Capture the cell that displays the provided text and extract its (x, y) central coordinate. 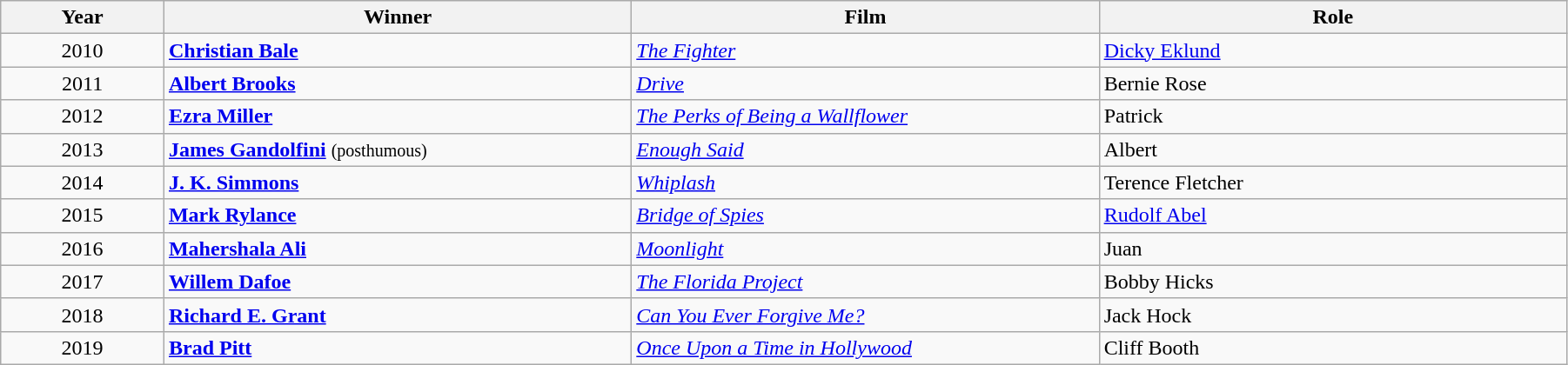
Patrick (1333, 116)
Dicky Eklund (1333, 50)
Mark Rylance (397, 216)
Terence Fletcher (1333, 182)
Albert Brooks (397, 83)
Drive (865, 83)
J. K. Simmons (397, 182)
2017 (83, 282)
Winner (397, 17)
The Perks of Being a Wallflower (865, 116)
Mahershala Ali (397, 249)
Richard E. Grant (397, 315)
2019 (83, 348)
Bernie Rose (1333, 83)
Whiplash (865, 182)
Willem Dafoe (397, 282)
2015 (83, 216)
2012 (83, 116)
Once Upon a Time in Hollywood (865, 348)
2010 (83, 50)
Year (83, 17)
2016 (83, 249)
Cliff Booth (1333, 348)
Christian Bale (397, 50)
Role (1333, 17)
Rudolf Abel (1333, 216)
2013 (83, 149)
Albert (1333, 149)
Jack Hock (1333, 315)
Ezra Miller (397, 116)
Can You Ever Forgive Me? (865, 315)
Moonlight (865, 249)
2018 (83, 315)
The Fighter (865, 50)
Bobby Hicks (1333, 282)
Enough Said (865, 149)
2011 (83, 83)
Film (865, 17)
The Florida Project (865, 282)
Brad Pitt (397, 348)
Juan (1333, 249)
Bridge of Spies (865, 216)
James Gandolfini (posthumous) (397, 149)
2014 (83, 182)
